Return (X, Y) of the center of cell containing provided text 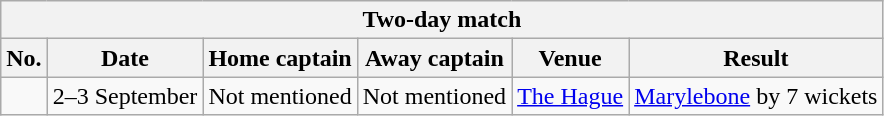
Two-day match (442, 20)
Venue (570, 58)
Marylebone by 7 wickets (756, 96)
2–3 September (125, 96)
No. (24, 58)
The Hague (570, 96)
Home captain (280, 58)
Result (756, 58)
Away captain (434, 58)
Date (125, 58)
